Search for the cell housing the specified text and yield its (x, y) center coordinate. 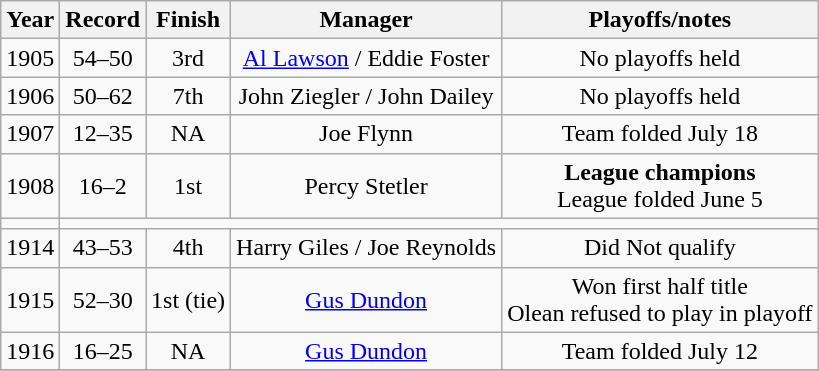
Won first half titleOlean refused to play in playoff (660, 300)
52–30 (103, 300)
Team folded July 18 (660, 134)
1906 (30, 96)
League championsLeague folded June 5 (660, 186)
3rd (188, 58)
Al Lawson / Eddie Foster (366, 58)
1916 (30, 351)
7th (188, 96)
1st (188, 186)
1907 (30, 134)
1908 (30, 186)
John Ziegler / John Dailey (366, 96)
Percy Stetler (366, 186)
Playoffs/notes (660, 20)
Record (103, 20)
1914 (30, 248)
16–25 (103, 351)
54–50 (103, 58)
Did Not qualify (660, 248)
1915 (30, 300)
1st (tie) (188, 300)
16–2 (103, 186)
43–53 (103, 248)
Year (30, 20)
Harry Giles / Joe Reynolds (366, 248)
Joe Flynn (366, 134)
50–62 (103, 96)
1905 (30, 58)
Manager (366, 20)
12–35 (103, 134)
Team folded July 12 (660, 351)
4th (188, 248)
Finish (188, 20)
